For the text-containing cell, return its midpoint in [X, Y] coordinate format. 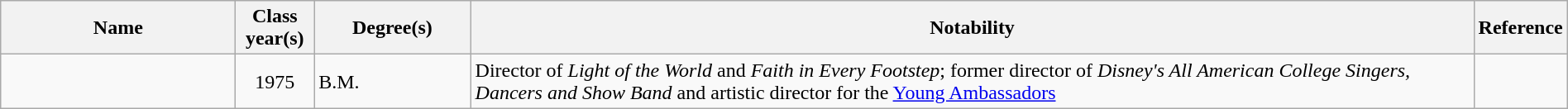
1975 [275, 81]
Name [118, 28]
B.M. [392, 81]
Notability [973, 28]
Degree(s) [392, 28]
Class year(s) [275, 28]
Reference [1520, 28]
